Determine the [X, Y] coordinate at the center of the cell enclosing the given text.  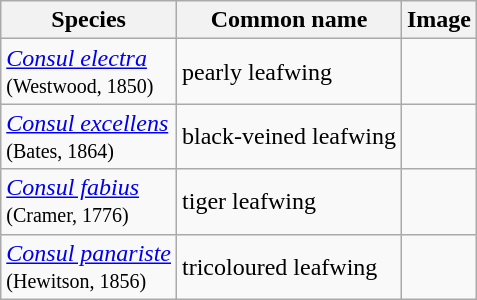
Consul fabius(Cramer, 1776) [89, 202]
pearly leafwing [290, 72]
tiger leafwing [290, 202]
Consul electra(Westwood, 1850) [89, 72]
Consul excellens(Bates, 1864) [89, 136]
Common name [290, 20]
black-veined leafwing [290, 136]
Species [89, 20]
tricoloured leafwing [290, 266]
Image [438, 20]
Consul panariste(Hewitson, 1856) [89, 266]
